Capture the cell that displays the provided text and extract its [x, y] central coordinate. 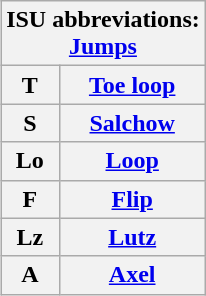
ISU abbreviations: Jumps [104, 34]
A [30, 275]
Salchow [132, 123]
Lutz [132, 237]
Axel [132, 275]
Lz [30, 237]
Lo [30, 161]
Toe loop [132, 85]
S [30, 123]
F [30, 199]
Loop [132, 161]
Flip [132, 199]
T [30, 85]
